Locate the cell with the specified text and output its (X, Y) center coordinate. 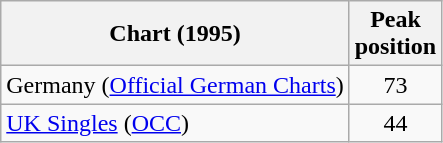
Peakposition (395, 34)
73 (395, 85)
UK Singles (OCC) (175, 123)
Chart (1995) (175, 34)
44 (395, 123)
Germany (Official German Charts) (175, 85)
